Detect which cell encompasses the target text, then output its [x, y] center coordinate. 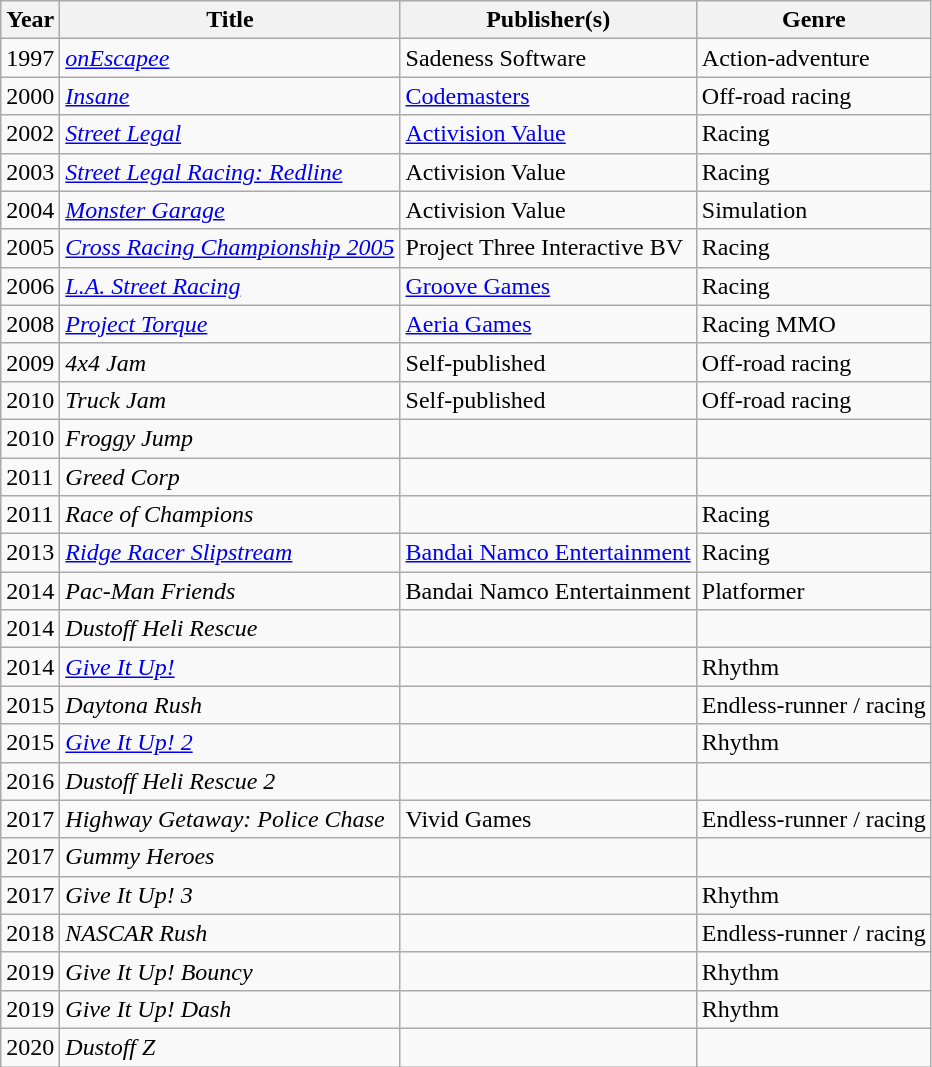
Cross Racing Championship 2005 [230, 248]
2008 [30, 324]
Highway Getaway: Police Chase [230, 819]
2009 [30, 362]
2005 [30, 248]
Insane [230, 96]
2020 [30, 1047]
Year [30, 20]
Give It Up! 3 [230, 895]
Give It Up! [230, 667]
Sadeness Software [548, 58]
Street Legal [230, 134]
Groove Games [548, 286]
Project Torque [230, 324]
onEscapee [230, 58]
2000 [30, 96]
L.A. Street Racing [230, 286]
Platformer [814, 591]
Greed Corp [230, 477]
Simulation [814, 210]
Truck Jam [230, 400]
Racing MMO [814, 324]
2002 [30, 134]
Project Three Interactive BV [548, 248]
Give It Up! Bouncy [230, 971]
Street Legal Racing: Redline [230, 172]
Daytona Rush [230, 705]
2006 [30, 286]
NASCAR Rush [230, 933]
Dustoff Heli Rescue 2 [230, 781]
Pac-Man Friends [230, 591]
Vivid Games [548, 819]
Froggy Jump [230, 438]
Action-adventure [814, 58]
Genre [814, 20]
Dustoff Heli Rescue [230, 629]
4x4 Jam [230, 362]
2013 [30, 553]
Gummy Heroes [230, 857]
2003 [30, 172]
Dustoff Z [230, 1047]
2018 [30, 933]
Publisher(s) [548, 20]
Title [230, 20]
Aeria Games [548, 324]
2004 [30, 210]
1997 [30, 58]
2016 [30, 781]
Ridge Racer Slipstream [230, 553]
Monster Garage [230, 210]
Codemasters [548, 96]
Give It Up! Dash [230, 1009]
Give It Up! 2 [230, 743]
Race of Champions [230, 515]
